Identify which cell holds the provided text, then report its [X, Y] central coordinate. 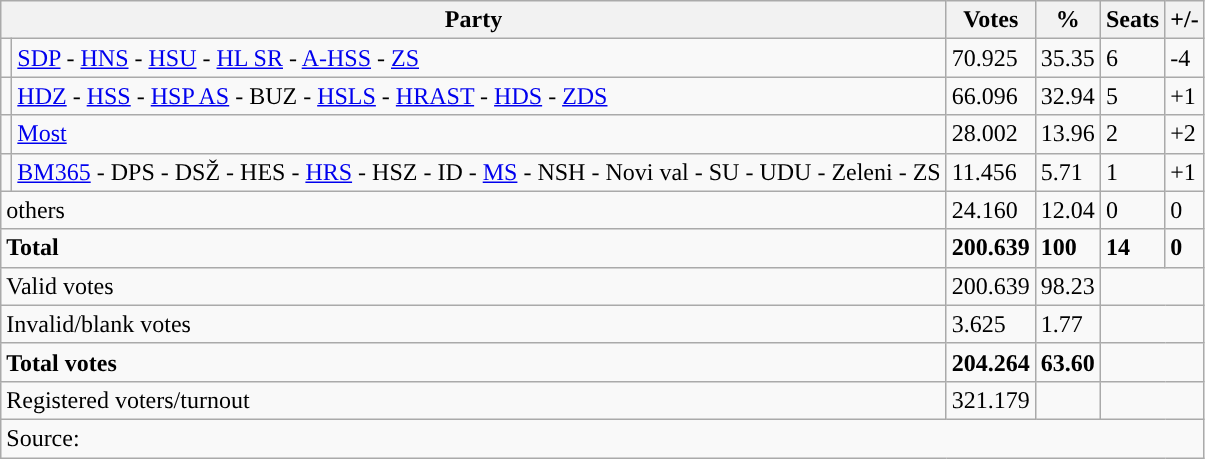
98.23 [1068, 286]
Valid votes [474, 286]
Most [479, 134]
11.456 [990, 172]
Registered voters/turnout [474, 400]
Total votes [474, 362]
others [474, 210]
5 [1132, 96]
6 [1132, 58]
321.179 [990, 400]
2 [1132, 134]
24.160 [990, 210]
Total [474, 248]
Party [474, 20]
13.96 [1068, 134]
66.096 [990, 96]
+/- [1184, 20]
BM365 - DPS - DSŽ - HES - HRS - HSZ - ID - MS - NSH - Novi val - SU - UDU - Zeleni - ZS [479, 172]
5.71 [1068, 172]
Invalid/blank votes [474, 324]
SDP - HNS - HSU - HL SR - A-HSS - ZS [479, 58]
HDZ - HSS - HSP AS - BUZ - HSLS - HRAST - HDS - ZDS [479, 96]
% [1068, 20]
70.925 [990, 58]
35.35 [1068, 58]
32.94 [1068, 96]
3.625 [990, 324]
14 [1132, 248]
63.60 [1068, 362]
204.264 [990, 362]
1 [1132, 172]
Votes [990, 20]
12.04 [1068, 210]
100 [1068, 248]
Seats [1132, 20]
1.77 [1068, 324]
+2 [1184, 134]
-4 [1184, 58]
Source: [602, 438]
28.002 [990, 134]
